Scan for the cell matching the given text and deliver its [X, Y] coordinate at center. 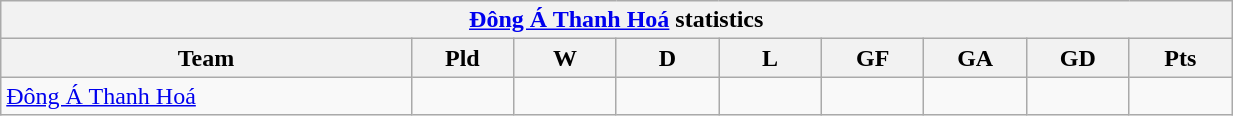
GF [872, 58]
Đông Á Thanh Hoá statistics [616, 20]
Đông Á Thanh Hoá [206, 96]
W [566, 58]
GD [1078, 58]
Team [206, 58]
Pld [462, 58]
L [770, 58]
Pts [1180, 58]
GA [976, 58]
D [668, 58]
